Identify which cell holds the provided text, then report its (x, y) central coordinate. 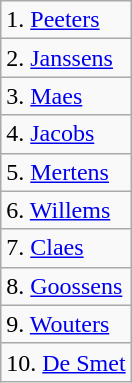
1. Peeters (66, 20)
5. Mertens (66, 172)
6. Willems (66, 210)
7. Claes (66, 248)
3. Maes (66, 96)
2. Janssens (66, 58)
8. Goossens (66, 286)
4. Jacobs (66, 134)
10. De Smet (66, 362)
9. Wouters (66, 324)
